Determine the [x, y] coordinate at the center of the cell enclosing the given text.  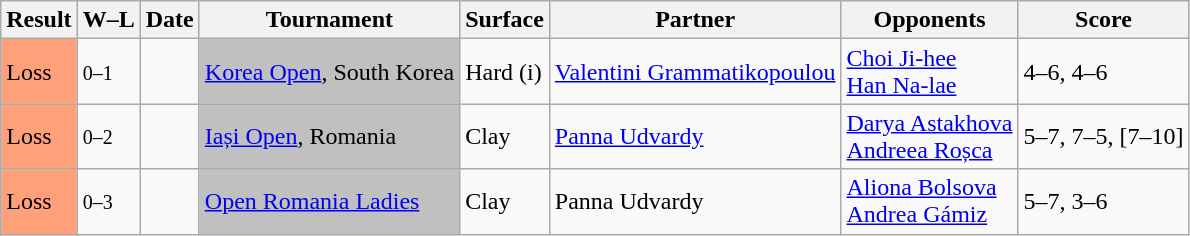
Aliona Bolsova Andrea Gámiz [930, 202]
W–L [108, 20]
5–7, 3–6 [1104, 202]
Date [170, 20]
Darya Astakhova Andreea Roșca [930, 136]
Choi Ji-hee Han Na-lae [930, 72]
Open Romania Ladies [329, 202]
Partner [695, 20]
Iași Open, Romania [329, 136]
0–2 [108, 136]
Hard (i) [505, 72]
Valentini Grammatikopoulou [695, 72]
Surface [505, 20]
0–1 [108, 72]
Tournament [329, 20]
Score [1104, 20]
5–7, 7–5, [7–10] [1104, 136]
Opponents [930, 20]
Result [39, 20]
Korea Open, South Korea [329, 72]
0–3 [108, 202]
4–6, 4–6 [1104, 72]
